Pinpoint the cell where the given text exists, returning its (X, Y) midpoint coordinate. 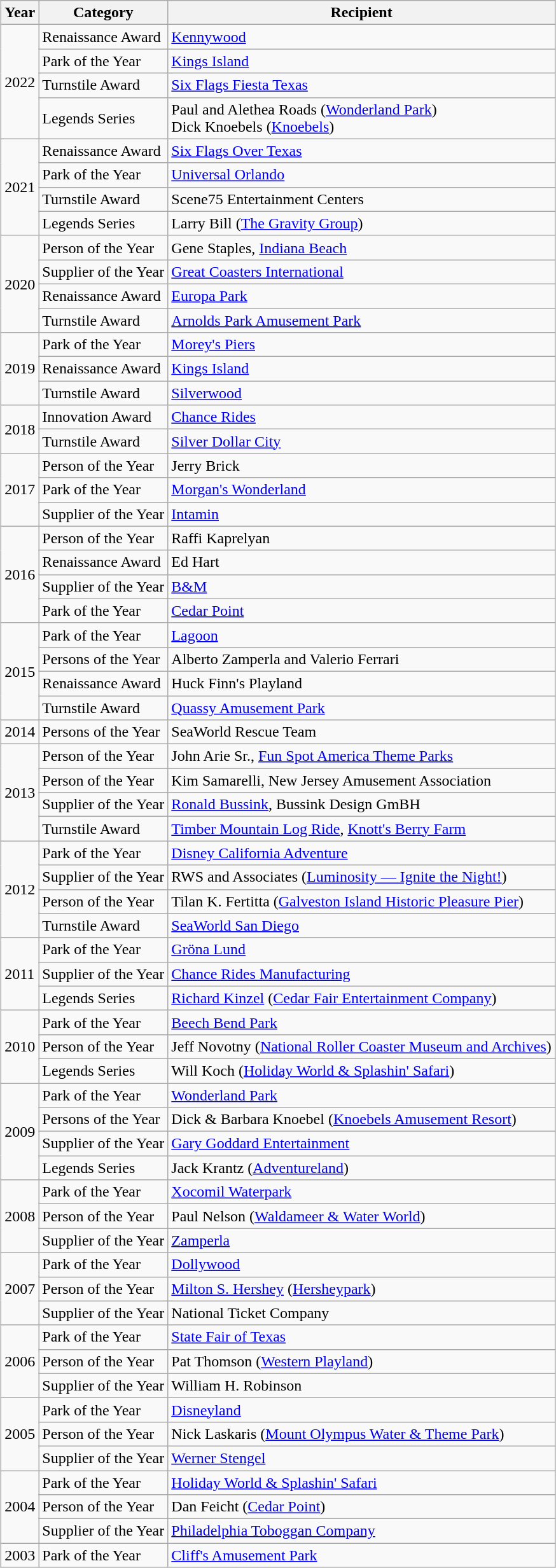
Nick Laskaris (Mount Olympus Water & Theme Park) (361, 1434)
Alberto Zamperla and Valerio Ferrari (361, 659)
Disneyland (361, 1410)
Milton S. Hershey (Hersheypark) (361, 1289)
Timber Mountain Log Ride, Knott's Berry Farm (361, 829)
Morey's Piers (361, 345)
Cliff's Amusement Park (361, 1555)
Universal Orlando (361, 175)
Paul and Alethea Roads (Wonderland Park)Dick Knoebels (Knoebels) (361, 118)
William H. Robinson (361, 1385)
2011 (20, 974)
B&M (361, 586)
Raffi Kaprelyan (361, 538)
2019 (20, 369)
Philadelphia Toboggan Company (361, 1531)
Gene Staples, Indiana Beach (361, 247)
Silver Dollar City (361, 441)
2013 (20, 793)
Holiday World & Splashin' Safari (361, 1483)
RWS and Associates (Luminosity — Ignite the Night!) (361, 877)
Beech Bend Park (361, 1022)
2008 (20, 1216)
Kim Samarelli, New Jersey Amusement Association (361, 781)
Scene75 Entertainment Centers (361, 199)
Chance Rides Manufacturing (361, 974)
Six Flags Over Texas (361, 151)
2009 (20, 1131)
Cedar Point (361, 611)
Lagoon (361, 635)
Quassy Amusement Park (361, 708)
Disney California Adventure (361, 853)
John Arie Sr., Fun Spot America Theme Parks (361, 756)
2014 (20, 732)
Dollywood (361, 1265)
Europa Park (361, 296)
2004 (20, 1507)
Silverwood (361, 393)
Innovation Award (103, 417)
Gröna Lund (361, 950)
Huck Finn's Playland (361, 683)
State Fair of Texas (361, 1337)
2016 (20, 574)
2018 (20, 429)
Morgan's Wonderland (361, 490)
2012 (20, 889)
2010 (20, 1046)
2003 (20, 1555)
Dick & Barbara Knoebel (Knoebels Amusement Resort) (361, 1120)
Year (20, 13)
Richard Kinzel (Cedar Fair Entertainment Company) (361, 998)
Jerry Brick (361, 466)
2006 (20, 1361)
Six Flags Fiesta Texas (361, 85)
Jeff Novotny (National Roller Coaster Museum and Archives) (361, 1046)
Intamin (361, 514)
Xocomil Waterpark (361, 1192)
Great Coasters International (361, 272)
Kennywood (361, 37)
2022 (20, 81)
Werner Stengel (361, 1458)
Recipient (361, 13)
Ronald Bussink, Bussink Design GmBH (361, 805)
National Ticket Company (361, 1313)
Category (103, 13)
Larry Bill (The Gravity Group) (361, 223)
Dan Feicht (Cedar Point) (361, 1507)
Will Koch (Holiday World & Splashin' Safari) (361, 1071)
2005 (20, 1434)
Zamperla (361, 1240)
Gary Goddard Entertainment (361, 1144)
Ed Hart (361, 562)
Paul Nelson (Waldameer & Water World) (361, 1216)
Jack Krantz (Adventureland) (361, 1168)
SeaWorld San Diego (361, 926)
Arnolds Park Amusement Park (361, 320)
2015 (20, 671)
Wonderland Park (361, 1095)
Pat Thomson (Western Playland) (361, 1361)
2021 (20, 187)
2020 (20, 284)
SeaWorld Rescue Team (361, 732)
2017 (20, 490)
2007 (20, 1289)
Chance Rides (361, 417)
Tilan K. Fertitta (Galveston Island Historic Pleasure Pier) (361, 901)
